Identify which cell holds the provided text, then report its [X, Y] central coordinate. 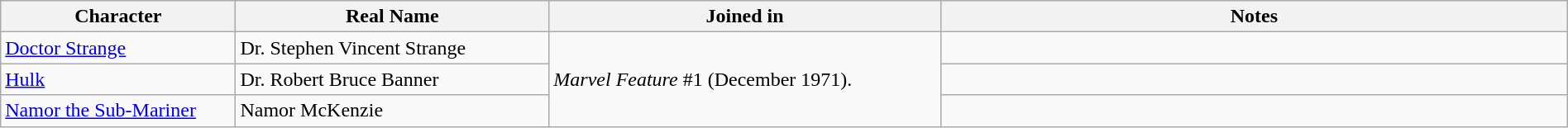
Dr. Robert Bruce Banner [392, 79]
Character [118, 17]
Dr. Stephen Vincent Strange [392, 48]
Joined in [745, 17]
Notes [1254, 17]
Marvel Feature #1 (December 1971). [745, 79]
Namor the Sub-Mariner [118, 111]
Real Name [392, 17]
Doctor Strange [118, 48]
Hulk [118, 79]
Namor McKenzie [392, 111]
